For the text-containing cell, return its midpoint in [x, y] coordinate format. 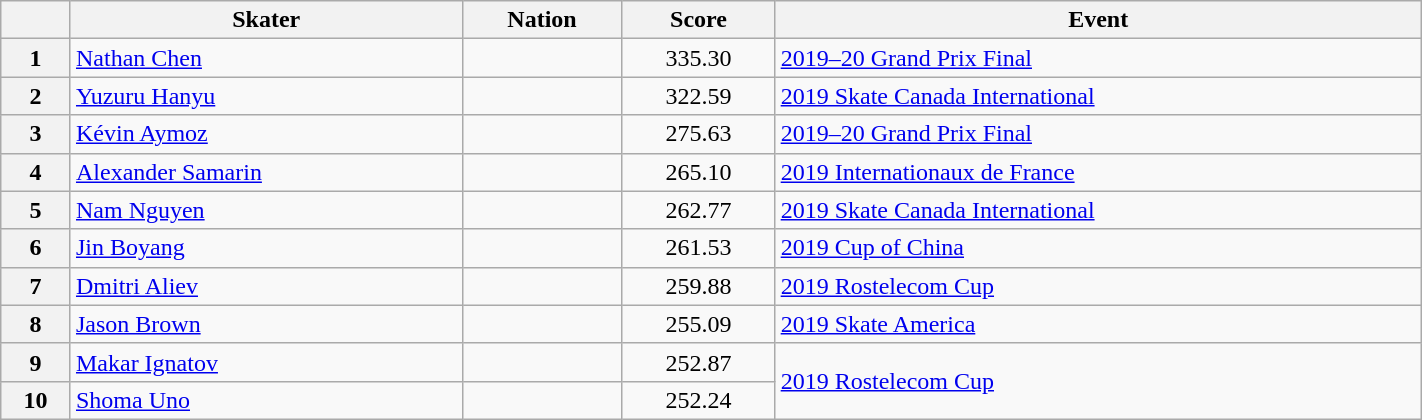
Event [1098, 20]
265.10 [698, 172]
Nathan Chen [266, 58]
3 [36, 134]
Shoma Uno [266, 400]
275.63 [698, 134]
259.88 [698, 286]
Kévin Aymoz [266, 134]
252.87 [698, 362]
1 [36, 58]
Yuzuru Hanyu [266, 96]
6 [36, 248]
8 [36, 324]
5 [36, 210]
Alexander Samarin [266, 172]
Dmitri Aliev [266, 286]
10 [36, 400]
335.30 [698, 58]
2019 Internationaux de France [1098, 172]
Makar Ignatov [266, 362]
252.24 [698, 400]
Nation [542, 20]
Skater [266, 20]
4 [36, 172]
262.77 [698, 210]
2019 Cup of China [1098, 248]
322.59 [698, 96]
255.09 [698, 324]
2019 Skate America [1098, 324]
9 [36, 362]
Score [698, 20]
Jason Brown [266, 324]
7 [36, 286]
2 [36, 96]
Jin Boyang [266, 248]
261.53 [698, 248]
Nam Nguyen [266, 210]
